Scan for the cell matching the given text and deliver its (x, y) coordinate at center. 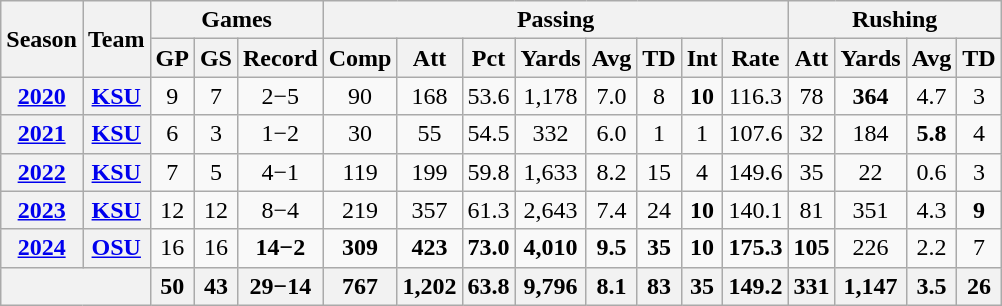
331 (812, 286)
61.3 (488, 210)
32 (812, 134)
2,643 (550, 210)
29−14 (280, 286)
107.6 (756, 134)
14−2 (280, 248)
Int (702, 58)
1,633 (550, 172)
50 (172, 286)
GP (172, 58)
9.5 (612, 248)
30 (360, 134)
81 (812, 210)
73.0 (488, 248)
6 (172, 134)
1,147 (870, 286)
105 (812, 248)
0.6 (932, 172)
2023 (42, 210)
90 (360, 96)
2020 (42, 96)
Season (42, 39)
175.3 (756, 248)
149.2 (756, 286)
15 (659, 172)
GS (216, 58)
Games (236, 20)
53.6 (488, 96)
55 (430, 134)
1−2 (280, 134)
332 (550, 134)
Passing (556, 20)
309 (360, 248)
Team (116, 39)
226 (870, 248)
7.4 (612, 210)
199 (430, 172)
8.2 (612, 172)
5.8 (932, 134)
219 (360, 210)
2022 (42, 172)
351 (870, 210)
1,178 (550, 96)
83 (659, 286)
9,796 (550, 286)
43 (216, 286)
59.8 (488, 172)
8 (659, 96)
8−4 (280, 210)
Rushing (894, 20)
4.7 (932, 96)
4−1 (280, 172)
4.3 (932, 210)
7.0 (612, 96)
Record (280, 58)
26 (979, 286)
OSU (116, 248)
116.3 (756, 96)
1,202 (430, 286)
63.8 (488, 286)
8.1 (612, 286)
4,010 (550, 248)
119 (360, 172)
78 (812, 96)
54.5 (488, 134)
Comp (360, 58)
2−5 (280, 96)
168 (430, 96)
767 (360, 286)
3.5 (932, 286)
24 (659, 210)
Rate (756, 58)
6.0 (612, 134)
184 (870, 134)
364 (870, 96)
22 (870, 172)
2024 (42, 248)
5 (216, 172)
2021 (42, 134)
140.1 (756, 210)
Pct (488, 58)
2.2 (932, 248)
423 (430, 248)
149.6 (756, 172)
357 (430, 210)
